For the text-containing cell, return its midpoint in (X, Y) coordinate format. 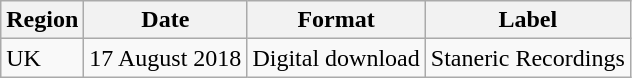
Digital download (336, 58)
Date (166, 20)
UK (42, 58)
Region (42, 20)
Staneric Recordings (528, 58)
Label (528, 20)
17 August 2018 (166, 58)
Format (336, 20)
